Determine the (x, y) coordinate at the center of the cell enclosing the given text.  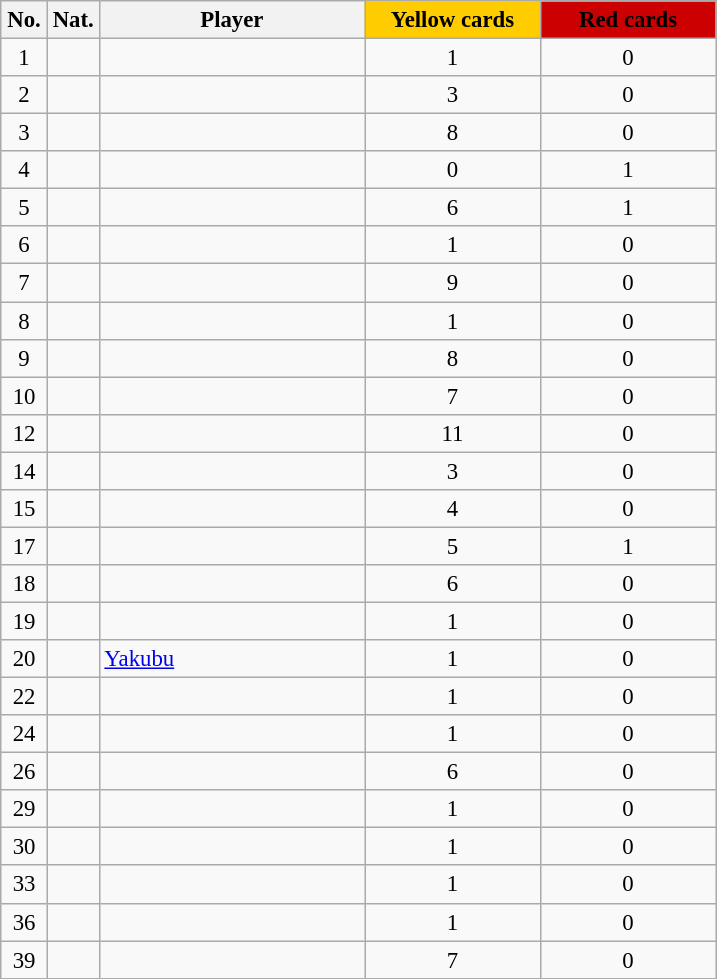
Nat. (73, 20)
26 (24, 772)
No. (24, 20)
22 (24, 697)
29 (24, 809)
17 (24, 546)
2 (24, 95)
36 (24, 922)
12 (24, 433)
11 (453, 433)
Yellow cards (453, 20)
39 (24, 960)
18 (24, 584)
10 (24, 396)
33 (24, 885)
15 (24, 509)
Yakubu (232, 659)
20 (24, 659)
14 (24, 471)
Red cards (628, 20)
24 (24, 734)
30 (24, 847)
Player (232, 20)
19 (24, 621)
